Identify which cell holds the provided text, then report its (X, Y) central coordinate. 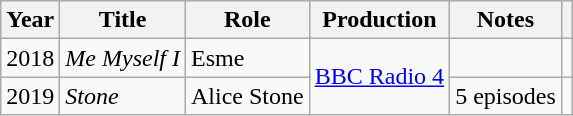
Notes (506, 20)
Alice Stone (247, 96)
Year (30, 20)
5 episodes (506, 96)
2018 (30, 58)
Me Myself I (123, 58)
Production (379, 20)
Role (247, 20)
Stone (123, 96)
2019 (30, 96)
BBC Radio 4 (379, 77)
Title (123, 20)
Esme (247, 58)
